Determine the (X, Y) coordinate at the center of the cell enclosing the given text.  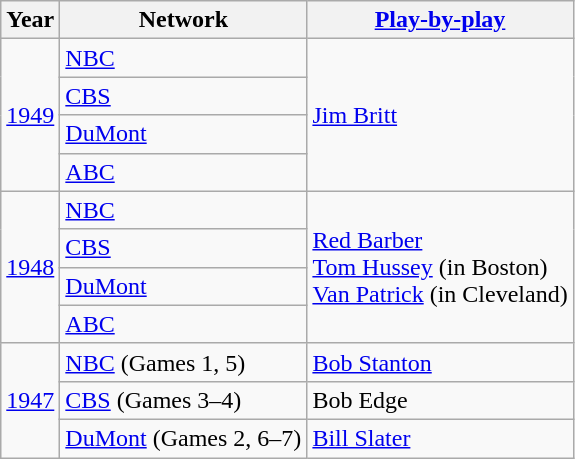
1948 (30, 267)
NBC (Games 1, 5) (184, 362)
Bill Slater (440, 438)
Year (30, 20)
Bob Stanton (440, 362)
1947 (30, 400)
DuMont (Games 2, 6–7) (184, 438)
Network (184, 20)
1949 (30, 115)
Red BarberTom Hussey (in Boston)Van Patrick (in Cleveland) (440, 267)
CBS (Games 3–4) (184, 400)
Play-by-play (440, 20)
Bob Edge (440, 400)
Jim Britt (440, 115)
